Find where the given text appears and provide that cell's center as [X, Y] coordinate. 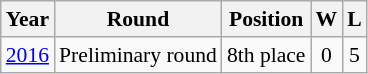
Round [138, 19]
Position [266, 19]
5 [354, 55]
Year [28, 19]
W [326, 19]
0 [326, 55]
2016 [28, 55]
L [354, 19]
8th place [266, 55]
Preliminary round [138, 55]
